Determine the [X, Y] coordinate at the center of the cell enclosing the given text.  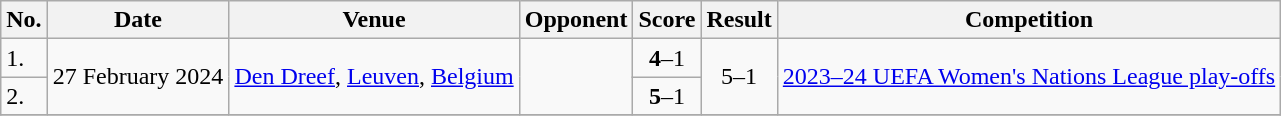
1. [24, 58]
No. [24, 20]
Venue [374, 20]
27 February 2024 [138, 77]
4–1 [667, 58]
2023–24 UEFA Women's Nations League play-offs [1028, 77]
Competition [1028, 20]
Score [667, 20]
Den Dreef, Leuven, Belgium [374, 77]
Date [138, 20]
2. [24, 96]
Opponent [576, 20]
Result [739, 20]
